Find where the given text appears and provide that cell's center as [X, Y] coordinate. 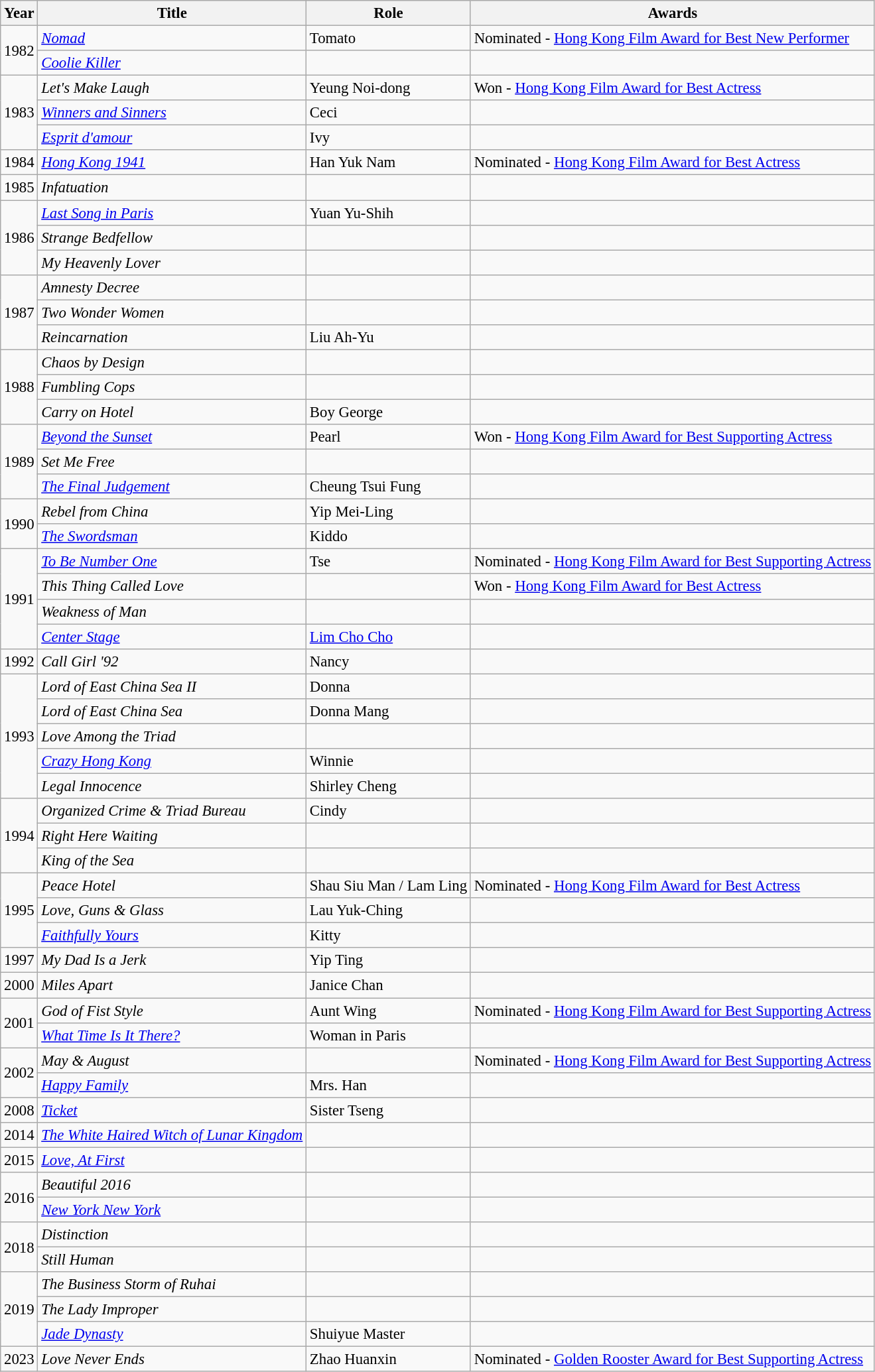
Tse [389, 562]
2014 [19, 1135]
This Thing Called Love [172, 587]
The Swordsman [172, 536]
Awards [673, 13]
Lord of East China Sea [172, 712]
The White Haired Witch of Lunar Kingdom [172, 1135]
Sister Tseng [389, 1110]
Won - Hong Kong Film Award for Best Supporting Actress [673, 437]
Nomad [172, 38]
Amnesty Decree [172, 287]
Strange Bedfellow [172, 237]
Yuan Yu-Shih [389, 213]
Jade Dynasty [172, 1334]
Winnie [389, 761]
Love, Guns & Glass [172, 910]
2023 [19, 1359]
2002 [19, 1073]
1986 [19, 237]
1982 [19, 50]
Set Me Free [172, 462]
1989 [19, 462]
Tomato [389, 38]
Last Song in Paris [172, 213]
To Be Number One [172, 562]
Lau Yuk-Ching [389, 910]
Hong Kong 1941 [172, 162]
Nominated - Golden Rooster Award for Best Supporting Actress [673, 1359]
Shau Siu Man / Lam Ling [389, 886]
Rebel from China [172, 512]
Donna [389, 686]
2016 [19, 1198]
Shirley Cheng [389, 786]
1987 [19, 312]
Woman in Paris [389, 1035]
Miles Apart [172, 985]
Winners and Sinners [172, 113]
The Lady Improper [172, 1310]
1992 [19, 661]
2015 [19, 1160]
Role [389, 13]
My Dad Is a Jerk [172, 961]
New York New York [172, 1210]
Still Human [172, 1260]
King of the Sea [172, 861]
Janice Chan [389, 985]
2001 [19, 1023]
Organized Crime & Triad Bureau [172, 811]
1990 [19, 524]
1988 [19, 387]
1983 [19, 113]
Yip Ting [389, 961]
Title [172, 13]
Yip Mei-Ling [389, 512]
1995 [19, 911]
Cindy [389, 811]
Chaos by Design [172, 362]
Weakness of Man [172, 611]
Reincarnation [172, 338]
Ivy [389, 138]
Cheung Tsui Fung [389, 487]
Lord of East China Sea II [172, 686]
2019 [19, 1309]
Mrs. Han [389, 1085]
2008 [19, 1110]
Peace Hotel [172, 886]
Lim Cho Cho [389, 637]
Zhao Huanxin [389, 1359]
1993 [19, 736]
Han Yuk Nam [389, 162]
2000 [19, 985]
Crazy Hong Kong [172, 761]
1997 [19, 961]
Fumbling Cops [172, 387]
Aunt Wing [389, 1011]
Beyond the Sunset [172, 437]
Kiddo [389, 536]
Two Wonder Women [172, 312]
Let's Make Laugh [172, 88]
Pearl [389, 437]
Love Among the Triad [172, 736]
Infatuation [172, 188]
The Final Judgement [172, 487]
Kitty [389, 936]
2018 [19, 1247]
Carry on Hotel [172, 412]
Nancy [389, 661]
Right Here Waiting [172, 836]
Shuiyue Master [389, 1334]
Center Stage [172, 637]
The Business Storm of Ruhai [172, 1284]
Esprit d'amour [172, 138]
Nominated - Hong Kong Film Award for Best New Performer [673, 38]
Faithfully Yours [172, 936]
1991 [19, 599]
1994 [19, 836]
Happy Family [172, 1085]
May & August [172, 1060]
Beautiful 2016 [172, 1185]
Ceci [389, 113]
Call Girl '92 [172, 661]
What Time Is It There? [172, 1035]
Love Never Ends [172, 1359]
Love, At First [172, 1160]
Coolie Killer [172, 63]
Yeung Noi-dong [389, 88]
1985 [19, 188]
God of Fist Style [172, 1011]
Liu Ah-Yu [389, 338]
Legal Innocence [172, 786]
Boy George [389, 412]
Donna Mang [389, 712]
1984 [19, 162]
Year [19, 13]
My Heavenly Lover [172, 263]
Distinction [172, 1235]
Ticket [172, 1110]
